Extract the (x, y) coordinate from the center of the cell holding the provided text.  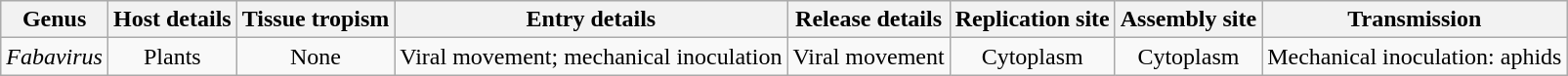
Release details (869, 19)
Replication site (1032, 19)
Fabavirus (55, 57)
None (316, 57)
Host details (172, 19)
Viral movement (869, 57)
Transmission (1415, 19)
Genus (55, 19)
Viral movement; mechanical inoculation (591, 57)
Mechanical inoculation: aphids (1415, 57)
Tissue tropism (316, 19)
Assembly site (1188, 19)
Plants (172, 57)
Entry details (591, 19)
